Search for the cell housing the specified text and yield its [X, Y] center coordinate. 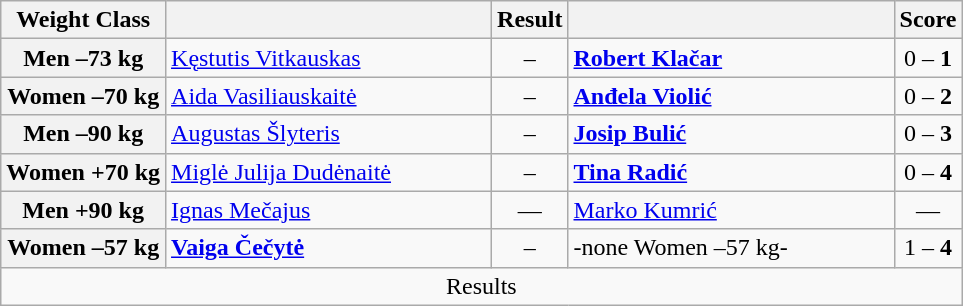
Robert Klačar [731, 58]
Women –57 kg [84, 248]
1 – 4 [928, 248]
Anđela Violić [731, 96]
Women –70 kg [84, 96]
Result [530, 20]
0 – 4 [928, 172]
Kęstutis Vitkauskas [329, 58]
Tina Radić [731, 172]
Vaiga Čečytė [329, 248]
Men +90 kg [84, 210]
0 – 1 [928, 58]
Men –90 kg [84, 134]
Score [928, 20]
Marko Kumrić [731, 210]
Weight Class [84, 20]
-none Women –57 kg- [731, 248]
Women +70 kg [84, 172]
Aida Vasiliauskaitė [329, 96]
0 – 2 [928, 96]
Miglė Julija Dudėnaitė [329, 172]
Results [482, 286]
0 – 3 [928, 134]
Men –73 kg [84, 58]
Josip Bulić [731, 134]
Augustas Šlyteris [329, 134]
Ignas Mečajus [329, 210]
